Identify which cell holds the provided text, then report its (x, y) central coordinate. 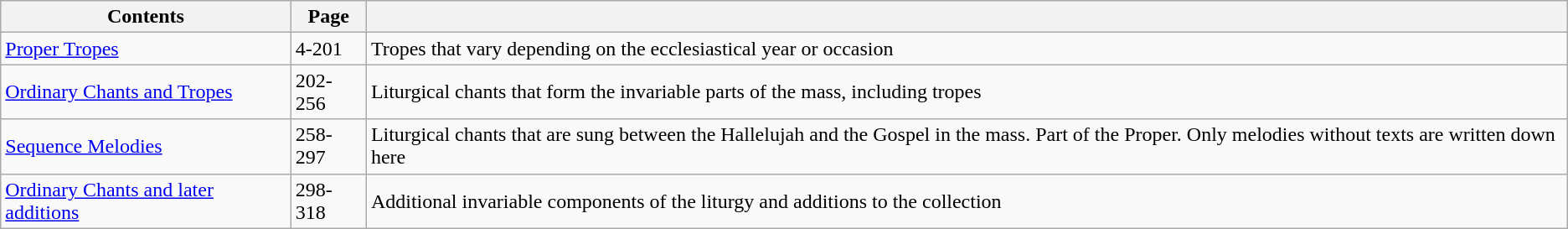
Tropes that vary depending on the ecclesiastical year or occasion (967, 49)
298-318 (328, 201)
Ordinary Chants and Tropes (146, 92)
Ordinary Chants and later additions (146, 201)
Sequence Melodies (146, 146)
Contents (146, 17)
Proper Tropes (146, 49)
Liturgical chants that form the invariable parts of the mass, including tropes (967, 92)
Page (328, 17)
4-201 (328, 49)
202-256 (328, 92)
258-297 (328, 146)
Additional invariable components of the liturgy and additions to the collection (967, 201)
